Provide the [X, Y] coordinate of the cell's center where the given text is located.  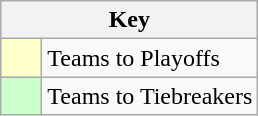
Key [130, 20]
Teams to Tiebreakers [150, 96]
Teams to Playoffs [150, 58]
